Output the [x, y] coordinate of the center of the cell containing the given text.  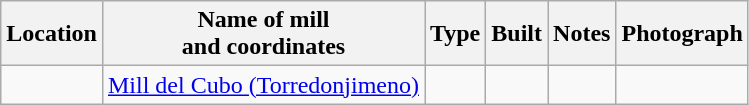
Type [454, 34]
Notes [582, 34]
Built [517, 34]
Photograph [682, 34]
Mill del Cubo (Torredonjimeno) [263, 85]
Name of milland coordinates [263, 34]
Location [52, 34]
